Detect which cell encompasses the target text, then output its (x, y) center coordinate. 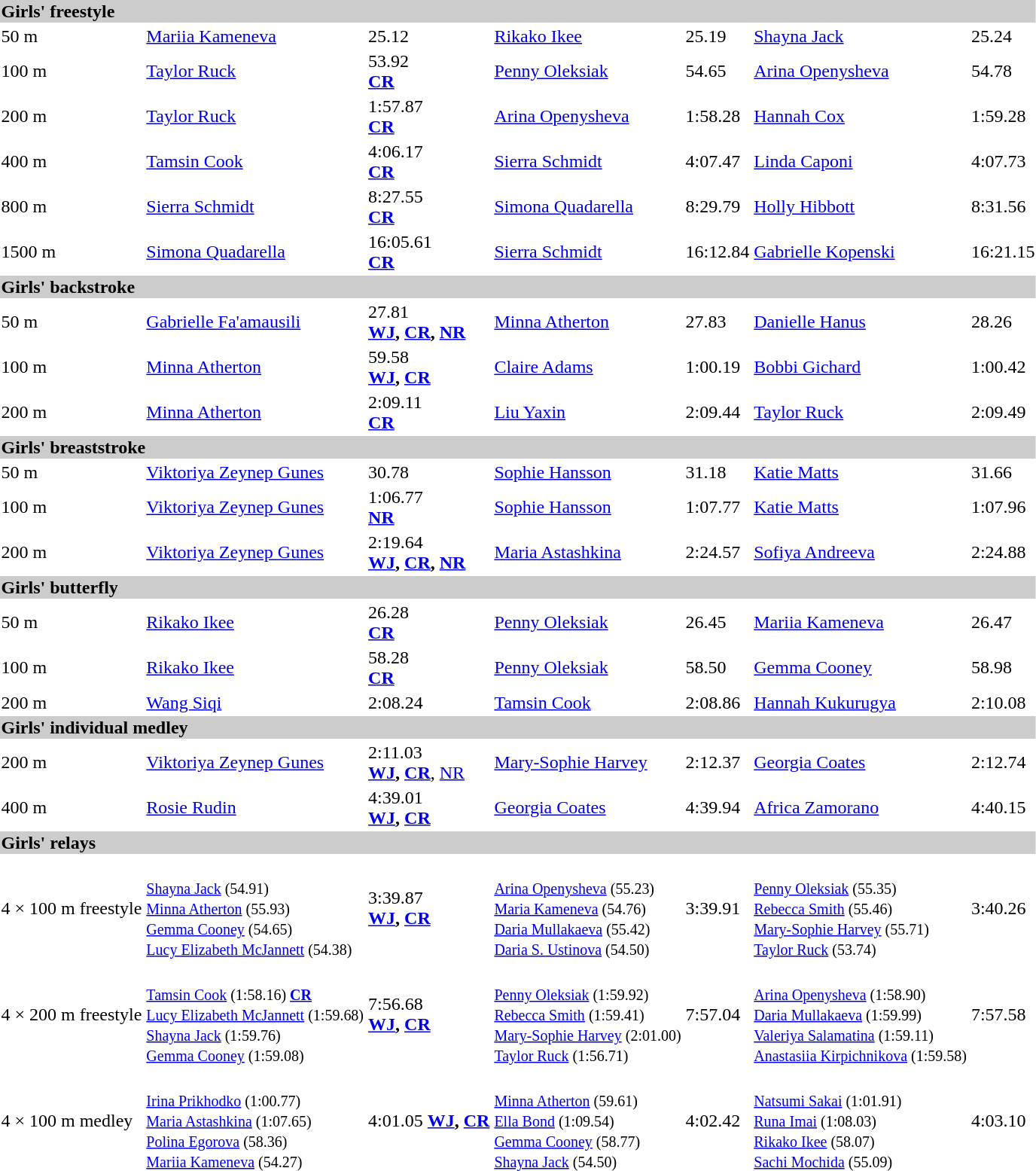
Girls' backstroke (518, 287)
Girls' breaststroke (518, 447)
2:12.74 (1003, 762)
26.47 (1003, 622)
54.78 (1003, 71)
Danielle Hanus (861, 322)
31.66 (1003, 472)
Shayna Jack (861, 36)
Tamsin Cook (1:58.16) CRLucy Elizabeth McJannett (1:59.68)Shayna Jack (1:59.76)Gemma Cooney (1:59.08) (255, 1014)
25.19 (718, 36)
8:31.56 (1003, 206)
25.12 (429, 36)
26.28 CR (429, 622)
2:19.64WJ, CR, NR (429, 553)
2:08.86 (718, 703)
2:24.88 (1003, 553)
Holly Hibbott (861, 206)
Gabrielle Kopenski (861, 252)
Claire Adams (587, 367)
Liu Yaxin (587, 413)
28.26 (1003, 322)
Africa Zamorano (861, 807)
4:07.73 (1003, 161)
16:21.15 (1003, 252)
58.50 (718, 667)
Penny Oleksiak (55.35)Rebecca Smith (55.46)Mary-Sophie Harvey (55.71)Taylor Ruck (53.74) (861, 908)
1:07.77 (718, 508)
800 m (72, 206)
16:05.61CR (429, 252)
Rosie Rudin (255, 807)
31.18 (718, 472)
Wang Siqi (255, 703)
Girls' individual medley (518, 727)
Hannah Cox (861, 116)
4 × 100 m freestyle (72, 908)
1:00.42 (1003, 367)
Arina Openysheva (1:58.90)Daria Mullakaeva (1:59.99)Valeriya Salamatina (1:59.11)Anastasiia Kirpichnikova (1:59.58) (861, 1014)
27.83 (718, 322)
1:07.96 (1003, 508)
4 × 200 m freestyle (72, 1014)
4:39.94 (718, 807)
3:39.87 WJ, CR (429, 908)
58.28 CR (429, 667)
4:39.01WJ, CR (429, 807)
26.45 (718, 622)
2:12.37 (718, 762)
30.78 (429, 472)
7:56.68 WJ, CR (429, 1014)
2:24.57 (718, 553)
4:40.15 (1003, 807)
2:09.44 (718, 413)
Linda Caponi (861, 161)
Arina Openysheva (55.23)Maria Kameneva (54.76)Daria Mullakaeva (55.42)Daria S. Ustinova (54.50) (587, 908)
8:27.55CR (429, 206)
Bobbi Gichard (861, 367)
2:10.08 (1003, 703)
25.24 (1003, 36)
Hannah Kukurugya (861, 703)
59.58WJ, CR (429, 367)
54.65 (718, 71)
Gemma Cooney (861, 667)
2:09.11CR (429, 413)
1:58.28 (718, 116)
3:40.26 (1003, 908)
2:11.03WJ, CR, NR (429, 762)
Girls' relays (518, 843)
1:59.28 (1003, 116)
Gabrielle Fa'amausili (255, 322)
2:09.49 (1003, 413)
3:39.91 (718, 908)
27.81WJ, CR, NR (429, 322)
Penny Oleksiak (1:59.92)Rebecca Smith (1:59.41)Mary-Sophie Harvey (2:01.00)Taylor Ruck (1:56.71) (587, 1014)
Shayna Jack (54.91) Minna Atherton (55.93)Gemma Cooney (54.65)Lucy Elizabeth McJannett (54.38) (255, 908)
Girls' freestyle (518, 11)
7:57.58 (1003, 1014)
2:08.24 (429, 703)
Mary-Sophie Harvey (587, 762)
Maria Astashkina (587, 553)
Sofiya Andreeva (861, 553)
58.98 (1003, 667)
16:12.84 (718, 252)
4:06.17CR (429, 161)
4:07.47 (718, 161)
1:06.77NR (429, 508)
Girls' butterfly (518, 587)
1:00.19 (718, 367)
1500 m (72, 252)
8:29.79 (718, 206)
7:57.04 (718, 1014)
1:57.87CR (429, 116)
53.92CR (429, 71)
